Identify which cell holds the provided text, then report its [x, y] central coordinate. 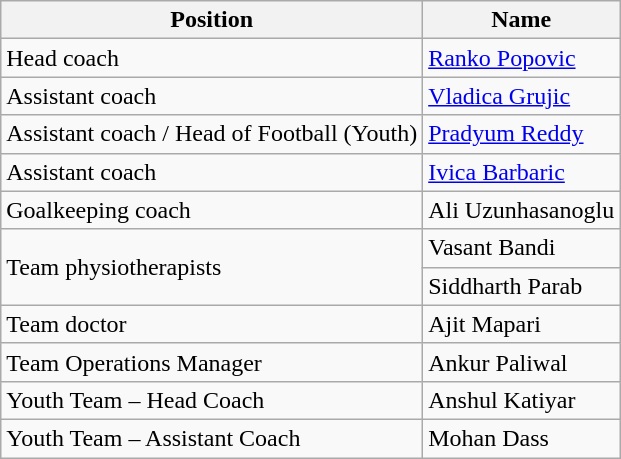
Goalkeeping coach [212, 210]
Ankur Paliwal [522, 362]
Vasant Bandi [522, 248]
Ali Uzunhasanoglu [522, 210]
Team physiotherapists [212, 267]
Anshul Katiyar [522, 400]
Name [522, 20]
Youth Team – Head Coach [212, 400]
Assistant coach / Head of Football (Youth) [212, 134]
Head coach [212, 58]
Vladica Grujic [522, 96]
Team Operations Manager [212, 362]
Position [212, 20]
Team doctor [212, 324]
Pradyum Reddy [522, 134]
Ajit Mapari [522, 324]
Ivica Barbaric [522, 172]
Siddharth Parab [522, 286]
Youth Team – Assistant Coach [212, 438]
Mohan Dass [522, 438]
Ranko Popovic [522, 58]
